Scan for the cell matching the given text and deliver its [X, Y] coordinate at center. 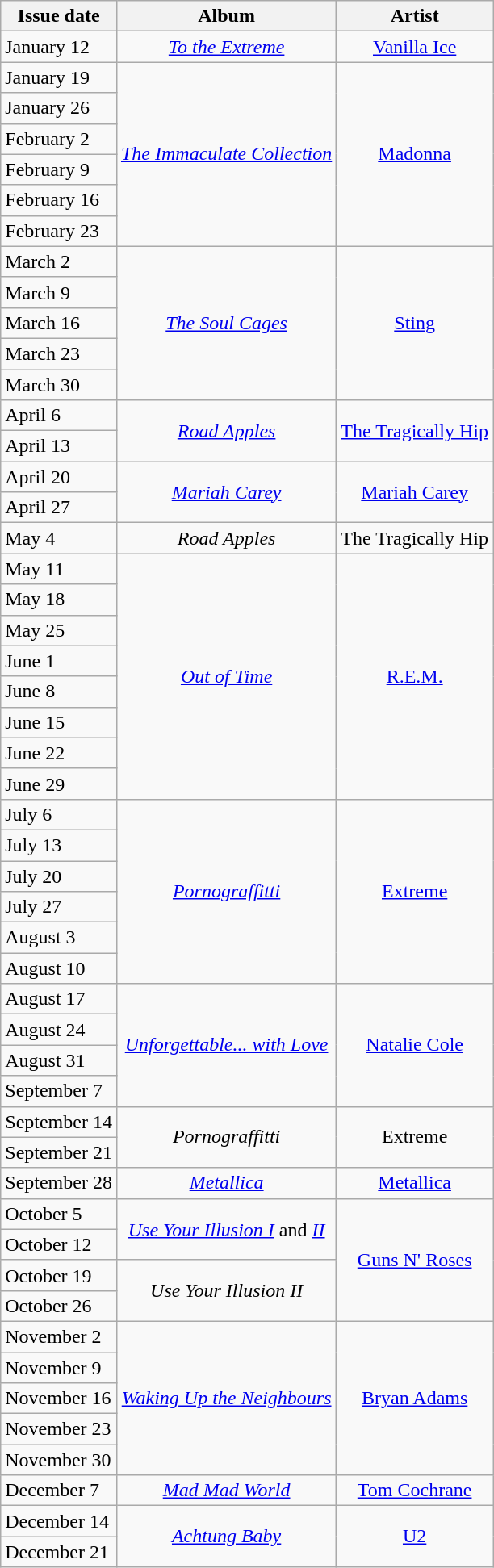
Album [226, 16]
Issue date [59, 16]
February 9 [59, 169]
April 13 [59, 446]
Bryan Adams [415, 1398]
May 25 [59, 630]
Natalie Cole [415, 1045]
Use Your Illusion I and II [226, 1229]
Use Your Illusion II [226, 1290]
March 16 [59, 323]
November 2 [59, 1336]
Vanilla Ice [415, 47]
To the Extreme [226, 47]
R.E.M. [415, 676]
Waking Up the Neighbours [226, 1398]
October 5 [59, 1214]
March 9 [59, 292]
April 20 [59, 477]
June 22 [59, 753]
November 9 [59, 1368]
November 16 [59, 1399]
September 28 [59, 1183]
Achtung Baby [226, 1537]
June 1 [59, 661]
Mad Mad World [226, 1491]
December 21 [59, 1552]
July 6 [59, 814]
February 16 [59, 200]
August 17 [59, 999]
February 2 [59, 139]
Madonna [415, 154]
Unforgettable... with Love [226, 1045]
September 14 [59, 1122]
Guns N' Roses [415, 1260]
October 12 [59, 1244]
U2 [415, 1537]
January 26 [59, 108]
September 21 [59, 1152]
February 23 [59, 231]
August 31 [59, 1060]
September 7 [59, 1091]
July 20 [59, 876]
Out of Time [226, 676]
August 10 [59, 968]
Sting [415, 323]
March 30 [59, 385]
June 29 [59, 784]
March 2 [59, 261]
The Immaculate Collection [226, 154]
June 15 [59, 722]
April 27 [59, 508]
May 11 [59, 569]
October 19 [59, 1275]
The Soul Cages [226, 323]
March 23 [59, 353]
November 23 [59, 1429]
December 14 [59, 1521]
August 3 [59, 938]
May 18 [59, 600]
December 7 [59, 1491]
August 24 [59, 1030]
July 13 [59, 845]
May 4 [59, 538]
Artist [415, 16]
October 26 [59, 1306]
June 8 [59, 692]
Tom Cochrane [415, 1491]
July 27 [59, 907]
November 30 [59, 1460]
April 6 [59, 416]
January 12 [59, 47]
January 19 [59, 77]
